From the cell containing the given text, extract its center point as (X, Y) coordinate. 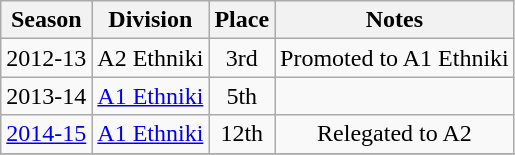
A2 Ethniki (150, 58)
3rd (242, 58)
Notes (395, 20)
12th (242, 134)
Promoted to A1 Ethniki (395, 58)
Place (242, 20)
Relegated to A2 (395, 134)
2014-15 (46, 134)
2012-13 (46, 58)
Season (46, 20)
5th (242, 96)
Division (150, 20)
2013-14 (46, 96)
